Return [X, Y] of the center of cell containing provided text 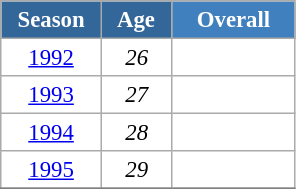
1994 [52, 133]
27 [136, 95]
1993 [52, 95]
28 [136, 133]
Overall [234, 20]
Age [136, 20]
1992 [52, 58]
26 [136, 58]
Season [52, 20]
1995 [52, 170]
29 [136, 170]
